Provide the (x, y) coordinate of the cell's center where the given text is located.  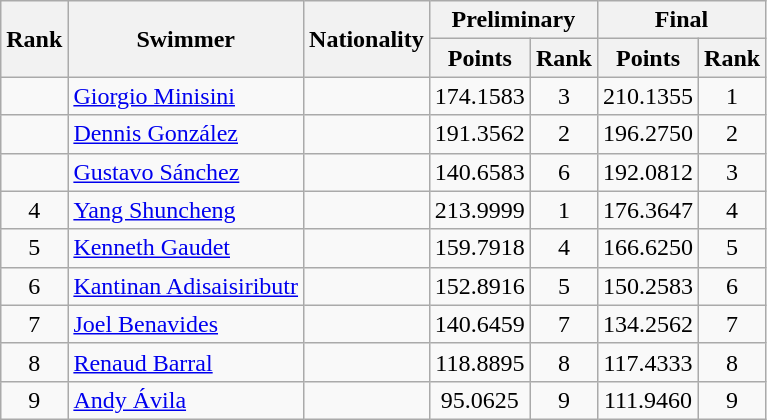
Joel Benavides (186, 324)
Yang Shuncheng (186, 210)
Preliminary (513, 20)
Andy Ávila (186, 400)
140.6583 (480, 172)
95.0625 (480, 400)
Kantinan Adisaisiributr (186, 286)
150.2583 (648, 286)
Giorgio Minisini (186, 96)
213.9999 (480, 210)
174.1583 (480, 96)
118.8895 (480, 362)
Swimmer (186, 39)
Nationality (367, 39)
210.1355 (648, 96)
111.9460 (648, 400)
Dennis González (186, 134)
Gustavo Sánchez (186, 172)
152.8916 (480, 286)
140.6459 (480, 324)
Renaud Barral (186, 362)
Kenneth Gaudet (186, 248)
196.2750 (648, 134)
117.4333 (648, 362)
176.3647 (648, 210)
166.6250 (648, 248)
Final (681, 20)
192.0812 (648, 172)
191.3562 (480, 134)
134.2562 (648, 324)
159.7918 (480, 248)
